Output the (X, Y) coordinate of the center of the cell containing the given text.  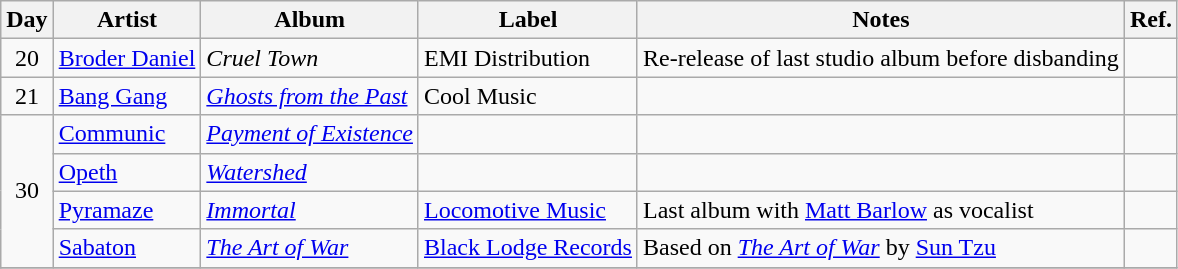
Album (310, 20)
Locomotive Music (528, 210)
Based on The Art of War by Sun Tzu (880, 248)
Artist (127, 20)
Pyramaze (127, 210)
Day (27, 20)
Communic (127, 134)
Cool Music (528, 96)
Cruel Town (310, 58)
Ref. (1150, 20)
Broder Daniel (127, 58)
Opeth (127, 172)
30 (27, 191)
20 (27, 58)
Immortal (310, 210)
Black Lodge Records (528, 248)
The Art of War (310, 248)
Notes (880, 20)
Re-release of last studio album before disbanding (880, 58)
Watershed (310, 172)
21 (27, 96)
Label (528, 20)
Payment of Existence (310, 134)
Ghosts from the Past (310, 96)
Last album with Matt Barlow as vocalist (880, 210)
EMI Distribution (528, 58)
Sabaton (127, 248)
Bang Gang (127, 96)
